Identify which cell holds the provided text, then report its (x, y) central coordinate. 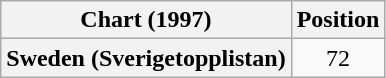
Chart (1997) (146, 20)
Position (338, 20)
Sweden (Sverigetopplistan) (146, 58)
72 (338, 58)
